Determine the [x, y] coordinate at the center of the cell enclosing the given text.  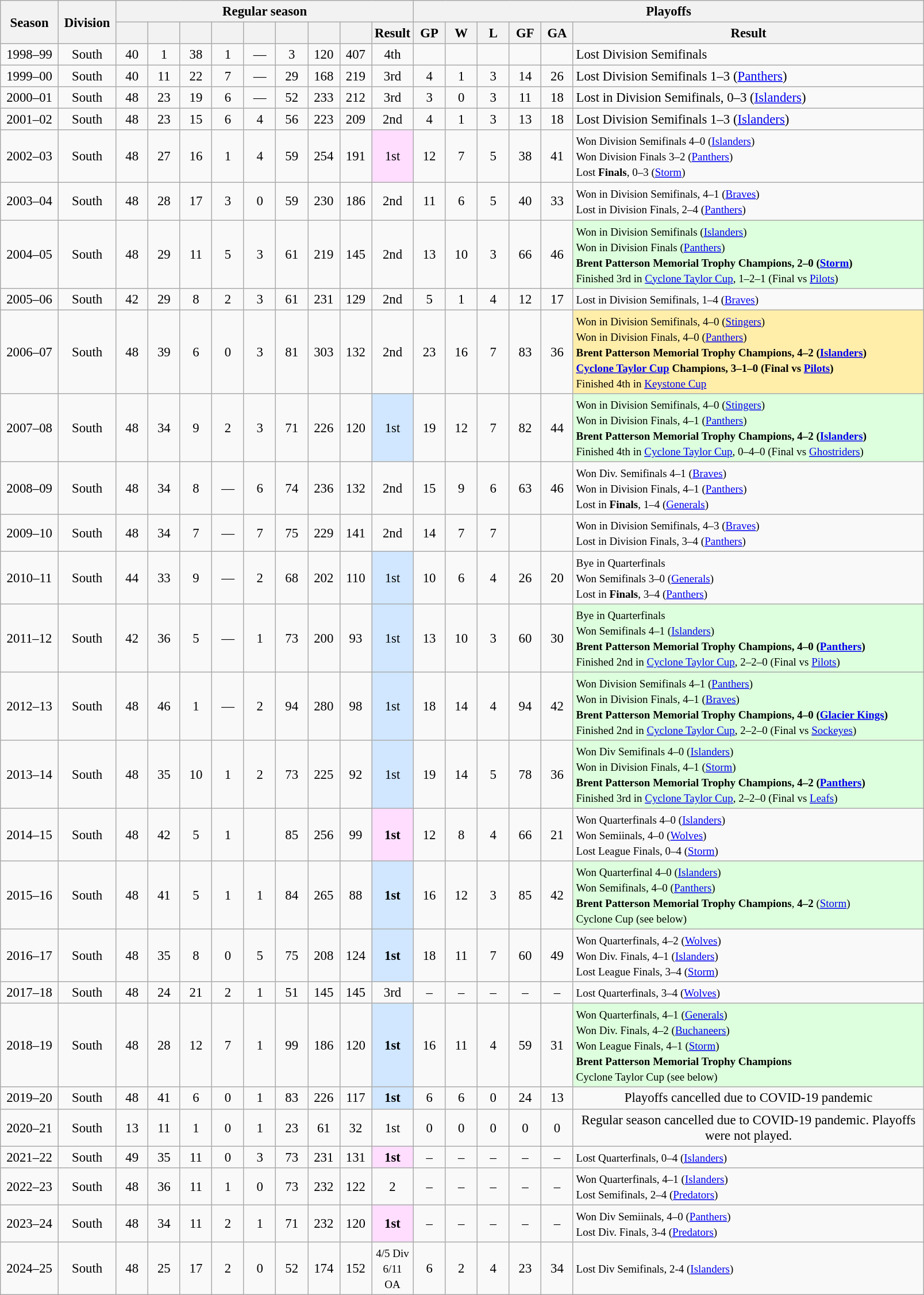
209 [356, 120]
88 [356, 896]
Won Division Semifinals 4–0 (Islanders)Won Division Finals 3–2 (Panthers)Lost Finals, 0–3 (Storm) [748, 156]
Won Quarterfinal 4–0 (Islanders)Won Semifinals, 4–0 (Panthers)Brent Patterson Memorial Trophy Champions, 4–2 (Storm)Cyclone Cup (see below) [748, 896]
2018–19 [30, 1046]
2012–13 [30, 706]
GA [557, 33]
Won Div. Semifinals 4–1 (Braves)Won in Division Finals, 4–1 (Panthers)Lost in Finals, 1–4 (Generals) [748, 488]
Lost Division Semifinals 1–3 (Islanders) [748, 120]
25 [164, 1269]
191 [356, 156]
2011–12 [30, 638]
Lost Division Semifinals 1–3 (Panthers) [748, 76]
Playoffs cancelled due to COVID-19 pandemic [748, 1098]
122 [356, 1186]
208 [324, 956]
68 [292, 578]
2021–22 [30, 1157]
Won Quarterfinals, 4–2 (Wolves)Won Div. Finals, 4–1 (Islanders)Lost League Finals, 3–4 (Storm) [748, 956]
2024–25 [30, 1269]
22 [196, 76]
174 [324, 1269]
Lost in Division Semifinals, 1–4 (Braves) [748, 299]
2023–24 [30, 1223]
265 [324, 896]
Lost Division Semifinals [748, 55]
1999–00 [30, 76]
Playoffs [669, 11]
233 [324, 98]
92 [356, 775]
Won Div Semiinals, 4–0 (Panthers)Lost Div. Finals, 3-4 (Predators) [748, 1223]
117 [356, 1098]
254 [324, 156]
141 [356, 533]
2017–18 [30, 993]
30 [557, 638]
200 [324, 638]
Lost Quarterfinals, 0–4 (Islanders) [748, 1157]
124 [356, 956]
Won in Division Semifinals, 4–3 (Braves)Lost in Division Finals, 3–4 (Panthers) [748, 533]
110 [356, 578]
2000–01 [30, 98]
20 [557, 578]
Season [30, 22]
63 [525, 488]
Won Quarterfinals, 4–1 (Islanders) Lost Semifinals, 2–4 (Predators) [748, 1186]
2009–10 [30, 533]
236 [324, 488]
Lost Quarterfinals, 3–4 (Wolves) [748, 993]
223 [324, 120]
39 [164, 352]
74 [292, 488]
GP [429, 33]
229 [324, 533]
1998–99 [30, 55]
2005–06 [30, 299]
230 [324, 201]
93 [356, 638]
129 [356, 299]
32 [356, 1128]
2008–09 [30, 488]
Division [87, 22]
98 [356, 706]
152 [356, 1269]
82 [525, 428]
51 [292, 993]
2004–05 [30, 254]
GF [525, 33]
Regular season cancelled due to COVID-19 pandemic. Playoffs were not played. [748, 1128]
27 [164, 156]
Bye in QuarterfinalsWon Semifinals 3–0 (Generals)Lost in Finals, 3–4 (Panthers) [748, 578]
Lost in Division Semifinals, 0–3 (Islanders) [748, 98]
131 [356, 1157]
2006–07 [30, 352]
2003–04 [30, 201]
2016–17 [30, 956]
202 [324, 578]
81 [292, 352]
4/5 Div6/11 OA [393, 1269]
L [493, 33]
4th [393, 55]
2020–21 [30, 1128]
2022–23 [30, 1186]
280 [324, 706]
168 [324, 76]
56 [292, 120]
Won in Division Semifinals, 4–1 (Braves)Lost in Division Finals, 2–4 (Panthers) [748, 201]
2002–03 [30, 156]
212 [356, 98]
407 [356, 55]
2015–16 [30, 896]
84 [292, 896]
78 [525, 775]
2001–02 [30, 120]
W [461, 33]
Lost Div Semifinals, 2-4 (Islanders) [748, 1269]
2014–15 [30, 835]
Regular season [264, 11]
2019–20 [30, 1098]
225 [324, 775]
2013–14 [30, 775]
256 [324, 835]
303 [324, 352]
Won Quarterfinals 4–0 (Islanders)Won Semiinals, 4–0 (Wolves)Lost League Finals, 0–4 (Storm) [748, 835]
31 [557, 1046]
2007–08 [30, 428]
2010–11 [30, 578]
